Pinpoint the cell where the given text exists, returning its (X, Y) midpoint coordinate. 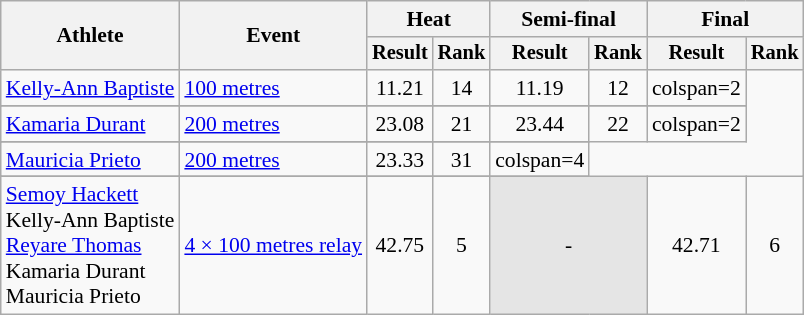
22 (618, 124)
42.75 (400, 246)
4 × 100 metres relay (273, 246)
23.33 (400, 160)
11.19 (540, 88)
23.44 (540, 124)
5 (462, 246)
42.71 (696, 246)
Kamaria Durant (90, 124)
colspan=4 (540, 160)
Event (273, 36)
Athlete (90, 36)
- (568, 246)
12 (618, 88)
23.08 (400, 124)
Mauricia Prieto (90, 160)
Kelly-Ann Baptiste (90, 88)
11.21 (400, 88)
31 (462, 160)
Final (726, 19)
Heat (428, 19)
14 (462, 88)
6 (775, 246)
100 metres (273, 88)
Semoy HackettKelly-Ann BaptisteReyare ThomasKamaria DurantMauricia Prieto (90, 246)
Semi-final (568, 19)
21 (462, 124)
